Search for the cell housing the specified text and yield its (X, Y) center coordinate. 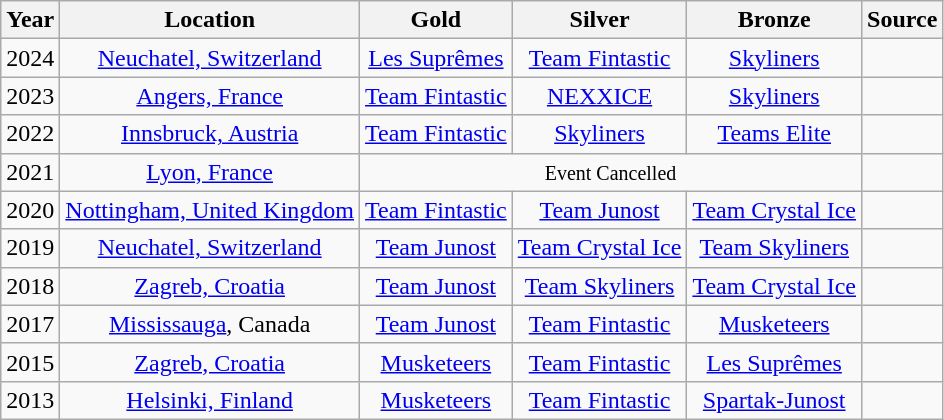
Spartak-Junost (774, 400)
Innsbruck, Austria (210, 134)
Location (210, 20)
Mississauga, Canada (210, 324)
2018 (30, 286)
Gold (436, 20)
2015 (30, 362)
2024 (30, 58)
2017 (30, 324)
Angers, France (210, 96)
Helsinki, Finland (210, 400)
Teams Elite (774, 134)
NEXXICE (600, 96)
Nottingham, United Kingdom (210, 210)
Event Cancelled (611, 172)
Source (902, 20)
Lyon, France (210, 172)
2019 (30, 248)
2022 (30, 134)
Bronze (774, 20)
2023 (30, 96)
Year (30, 20)
2020 (30, 210)
2021 (30, 172)
2013 (30, 400)
Silver (600, 20)
